From the cell containing the given text, extract its center point as (X, Y) coordinate. 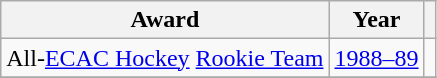
1988–89 (376, 58)
All-ECAC Hockey Rookie Team (165, 58)
Year (376, 20)
Award (165, 20)
